Scan for the cell matching the given text and deliver its [X, Y] coordinate at center. 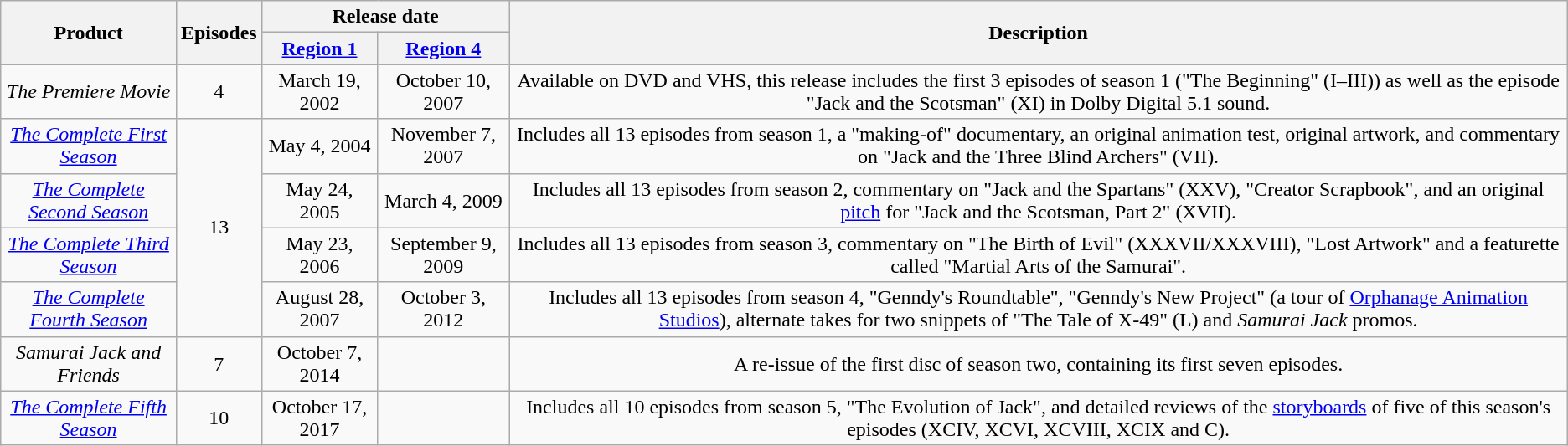
May 23, 2006 [320, 254]
September 9, 2009 [444, 254]
May 4, 2004 [320, 146]
Release date [385, 17]
Product [89, 33]
Episodes [219, 33]
A re-issue of the first disc of season two, containing its first seven episodes. [1039, 363]
10 [219, 418]
October 7, 2014 [320, 363]
The Premiere Movie [89, 92]
The Complete Second Season [89, 201]
October 17, 2017 [320, 418]
Samurai Jack and Friends [89, 363]
4 [219, 92]
Region 1 [320, 49]
7 [219, 363]
Description [1039, 33]
March 4, 2009 [444, 201]
March 19, 2002 [320, 92]
October 10, 2007 [444, 92]
The Complete First Season [89, 146]
August 28, 2007 [320, 310]
The Complete Fourth Season [89, 310]
The Complete Third Season [89, 254]
May 24, 2005 [320, 201]
The Complete Fifth Season [89, 418]
13 [219, 228]
November 7, 2007 [444, 146]
Region 4 [444, 49]
October 3, 2012 [444, 310]
